Provide the (X, Y) coordinate of the cell's center where the given text is located.  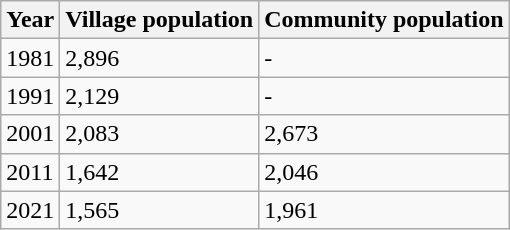
Year (30, 20)
2021 (30, 210)
2001 (30, 134)
1,565 (160, 210)
1,642 (160, 172)
Community population (384, 20)
2,083 (160, 134)
2,673 (384, 134)
1981 (30, 58)
2,896 (160, 58)
1,961 (384, 210)
2,046 (384, 172)
2,129 (160, 96)
2011 (30, 172)
Village population (160, 20)
1991 (30, 96)
